Output the [X, Y] coordinate of the center of the cell containing the given text.  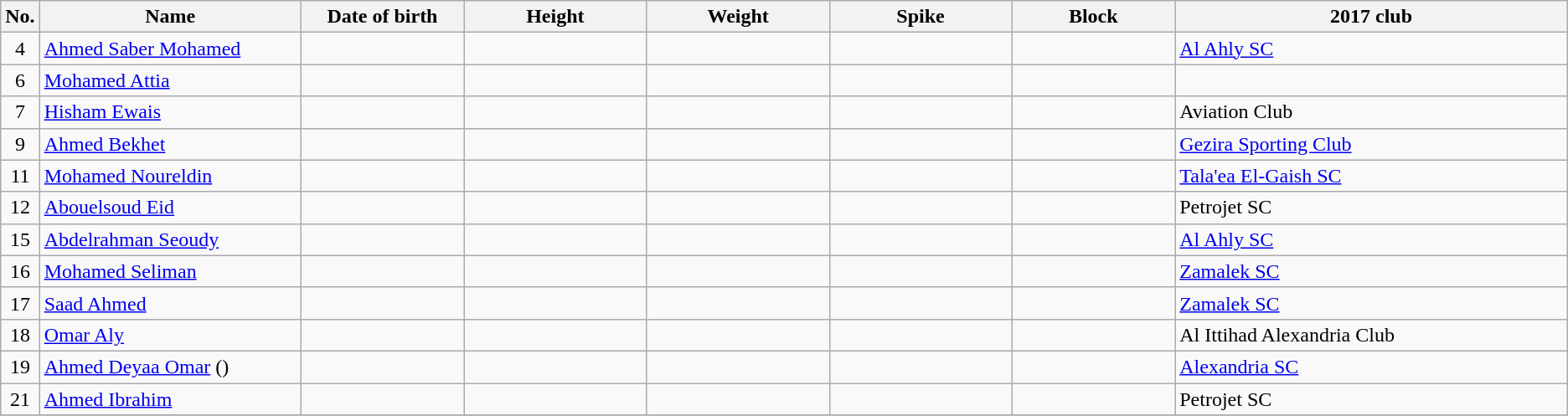
Mohamed Attia [170, 80]
Block [1094, 17]
7 [20, 112]
Hisham Ewais [170, 112]
Alexandria SC [1372, 367]
Weight [738, 17]
16 [20, 271]
Height [555, 17]
Abdelrahman Seoudy [170, 239]
Ahmed Saber Mohamed [170, 49]
Al Ittihad Alexandria Club [1372, 335]
9 [20, 144]
Ahmed Bekhet [170, 144]
Spike [920, 17]
21 [20, 399]
17 [20, 303]
15 [20, 239]
11 [20, 176]
Saad Ahmed [170, 303]
Ahmed Ibrahim [170, 399]
4 [20, 49]
Abouelsoud Eid [170, 208]
Ahmed Deyaa Omar () [170, 367]
19 [20, 367]
Mohamed Noureldin [170, 176]
18 [20, 335]
2017 club [1372, 17]
Omar Aly [170, 335]
Mohamed Seliman [170, 271]
Gezira Sporting Club [1372, 144]
6 [20, 80]
Name [170, 17]
Tala'ea El-Gaish SC [1372, 176]
No. [20, 17]
12 [20, 208]
Aviation Club [1372, 112]
Date of birth [382, 17]
